Return the [X, Y] coordinate for the center point of the cell that contains the specified text.  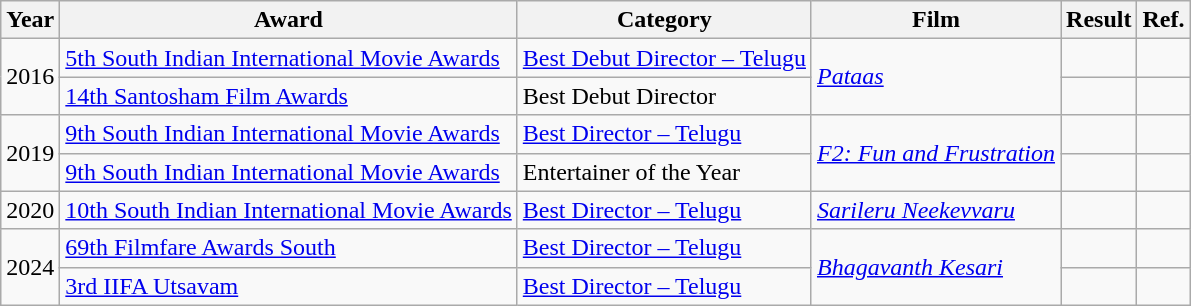
3rd IIFA Utsavam [288, 286]
2016 [30, 77]
Entertainer of the Year [664, 172]
Best Debut Director – Telugu [664, 58]
Pataas [936, 77]
Award [288, 20]
14th Santosham Film Awards [288, 96]
Film [936, 20]
69th Filmfare Awards South [288, 248]
2019 [30, 153]
Category [664, 20]
2020 [30, 210]
Year [30, 20]
Best Debut Director [664, 96]
Result [1099, 20]
2024 [30, 267]
5th South Indian International Movie Awards [288, 58]
Bhagavanth Kesari [936, 267]
Ref. [1164, 20]
10th South Indian International Movie Awards [288, 210]
Sarileru Neekevvaru [936, 210]
F2: Fun and Frustration [936, 153]
